Search for the cell housing the specified text and yield its [X, Y] center coordinate. 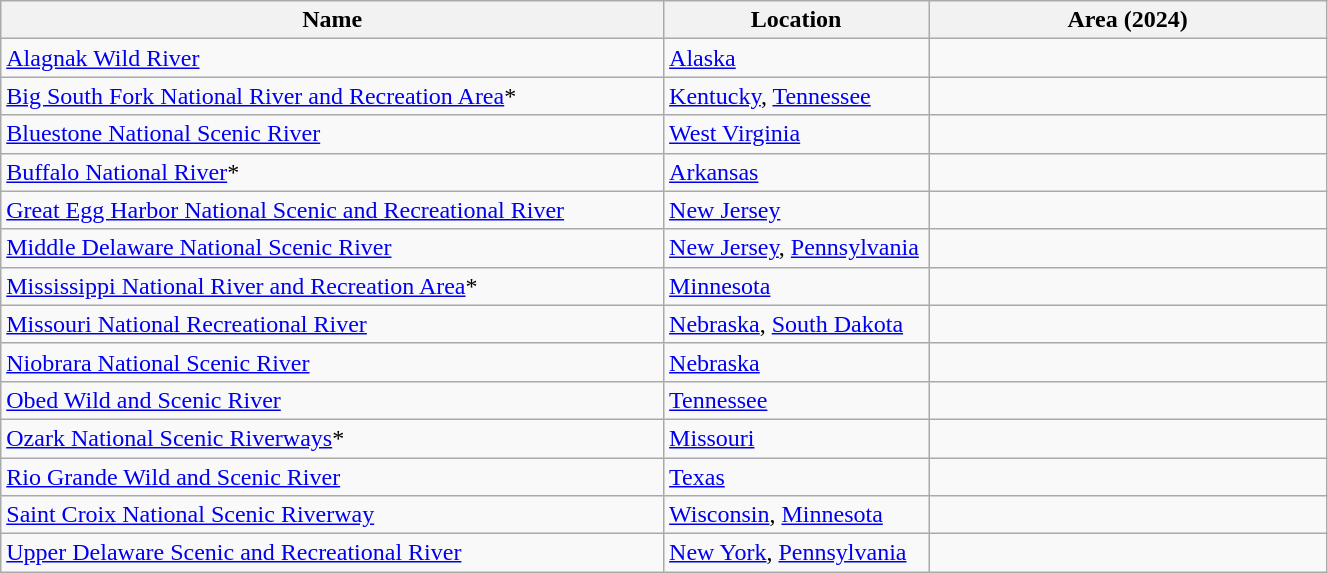
Location [796, 20]
Obed Wild and Scenic River [332, 400]
Missouri [796, 438]
Arkansas [796, 172]
Rio Grande Wild and Scenic River [332, 477]
Tennessee [796, 400]
Buffalo National River* [332, 172]
Nebraska [796, 362]
Upper Delaware Scenic and Recreational River [332, 553]
New Jersey [796, 210]
Texas [796, 477]
Minnesota [796, 286]
Missouri National Recreational River [332, 324]
Alaska [796, 58]
New Jersey, Pennsylvania [796, 248]
West Virginia [796, 134]
Niobrara National Scenic River [332, 362]
Alagnak Wild River [332, 58]
Saint Croix National Scenic Riverway [332, 515]
Big South Fork National River and Recreation Area* [332, 96]
New York, Pennsylvania [796, 553]
Name [332, 20]
Area (2024) [1128, 20]
Great Egg Harbor National Scenic and Recreational River [332, 210]
Wisconsin, Minnesota [796, 515]
Ozark National Scenic Riverways* [332, 438]
Middle Delaware National Scenic River [332, 248]
Kentucky, Tennessee [796, 96]
Nebraska, South Dakota [796, 324]
Mississippi National River and Recreation Area* [332, 286]
Bluestone National Scenic River [332, 134]
